Capture the cell that displays the provided text and extract its [x, y] central coordinate. 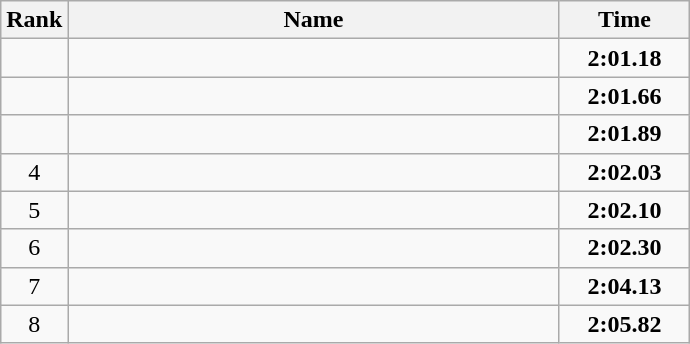
2:05.82 [624, 324]
Name [314, 20]
6 [34, 248]
2:01.89 [624, 134]
4 [34, 172]
8 [34, 324]
2:01.66 [624, 96]
2:01.18 [624, 58]
Time [624, 20]
7 [34, 286]
2:02.10 [624, 210]
2:02.30 [624, 248]
Rank [34, 20]
2:04.13 [624, 286]
5 [34, 210]
2:02.03 [624, 172]
